Find where the given text appears and provide that cell's center as (x, y) coordinate. 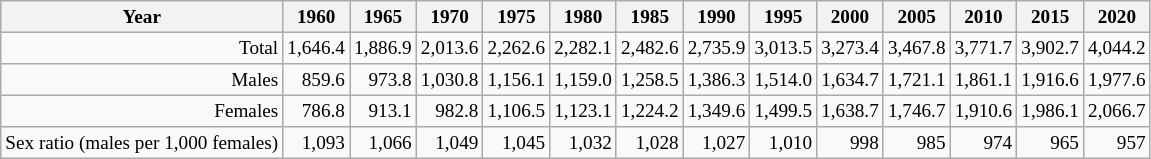
1,861.1 (984, 80)
1,499.5 (784, 111)
1,027 (716, 143)
Sex ratio (males per 1,000 females) (142, 143)
1,159.0 (584, 80)
974 (984, 143)
1,746.7 (916, 111)
1980 (584, 17)
982.8 (450, 111)
965 (1050, 143)
2,735.9 (716, 48)
1,386.3 (716, 80)
1,986.1 (1050, 111)
985 (916, 143)
1,721.1 (916, 80)
973.8 (384, 80)
1,910.6 (984, 111)
1965 (384, 17)
2010 (984, 17)
1,514.0 (784, 80)
1,258.5 (650, 80)
3,467.8 (916, 48)
2,013.6 (450, 48)
1990 (716, 17)
1,977.6 (1118, 80)
1,030.8 (450, 80)
2000 (850, 17)
Total (142, 48)
913.1 (384, 111)
1985 (650, 17)
1,638.7 (850, 111)
1,634.7 (850, 80)
2015 (1050, 17)
3,013.5 (784, 48)
1,916.6 (1050, 80)
1,049 (450, 143)
1,123.1 (584, 111)
2,282.1 (584, 48)
4,044.2 (1118, 48)
1,156.1 (516, 80)
1,646.4 (316, 48)
859.6 (316, 80)
1,066 (384, 143)
1,028 (650, 143)
1,045 (516, 143)
1,010 (784, 143)
1,106.5 (516, 111)
957 (1118, 143)
1960 (316, 17)
1,032 (584, 143)
1975 (516, 17)
2005 (916, 17)
1,349.6 (716, 111)
1,886.9 (384, 48)
2020 (1118, 17)
998 (850, 143)
1995 (784, 17)
2,482.6 (650, 48)
1970 (450, 17)
1,224.2 (650, 111)
1,093 (316, 143)
3,273.4 (850, 48)
Males (142, 80)
Females (142, 111)
786.8 (316, 111)
3,771.7 (984, 48)
2,066.7 (1118, 111)
3,902.7 (1050, 48)
2,262.6 (516, 48)
Year (142, 17)
